Return (X, Y) of the center of cell containing provided text 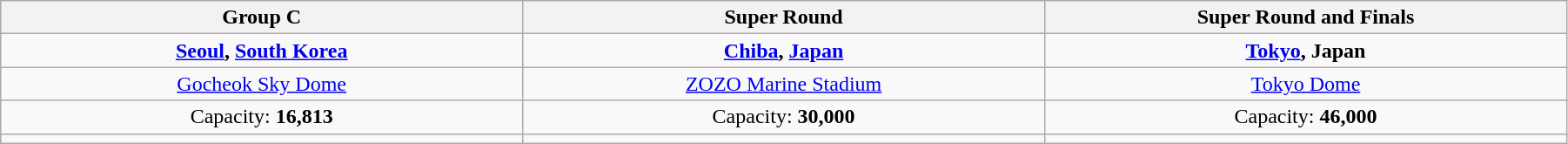
Tokyo, Japan (1306, 51)
Super Round and Finals (1306, 17)
Seoul, South Korea (262, 51)
Super Round (784, 17)
Capacity: 46,000 (1306, 117)
Capacity: 30,000 (784, 117)
Gocheok Sky Dome (262, 84)
Tokyo Dome (1306, 84)
Capacity: 16,813 (262, 117)
Group C (262, 17)
ZOZO Marine Stadium (784, 84)
Chiba, Japan (784, 51)
